Search for the cell housing the specified text and yield its [x, y] center coordinate. 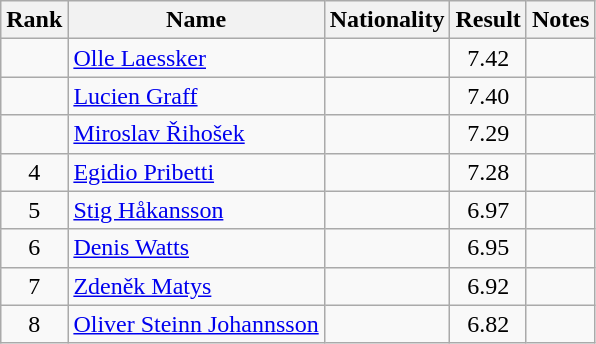
Stig Håkansson [196, 210]
Olle Laessker [196, 58]
6.82 [488, 324]
7.42 [488, 58]
Result [488, 20]
6 [34, 248]
6.92 [488, 286]
Notes [560, 20]
7 [34, 286]
7.29 [488, 134]
6.95 [488, 248]
Egidio Pribetti [196, 172]
7.28 [488, 172]
Lucien Graff [196, 96]
6.97 [488, 210]
Name [196, 20]
Rank [34, 20]
Zdeněk Matys [196, 286]
5 [34, 210]
4 [34, 172]
Oliver Steinn Johannsson [196, 324]
8 [34, 324]
Nationality [387, 20]
Miroslav Řihošek [196, 134]
Denis Watts [196, 248]
7.40 [488, 96]
